Detect which cell encompasses the target text, then output its [X, Y] center coordinate. 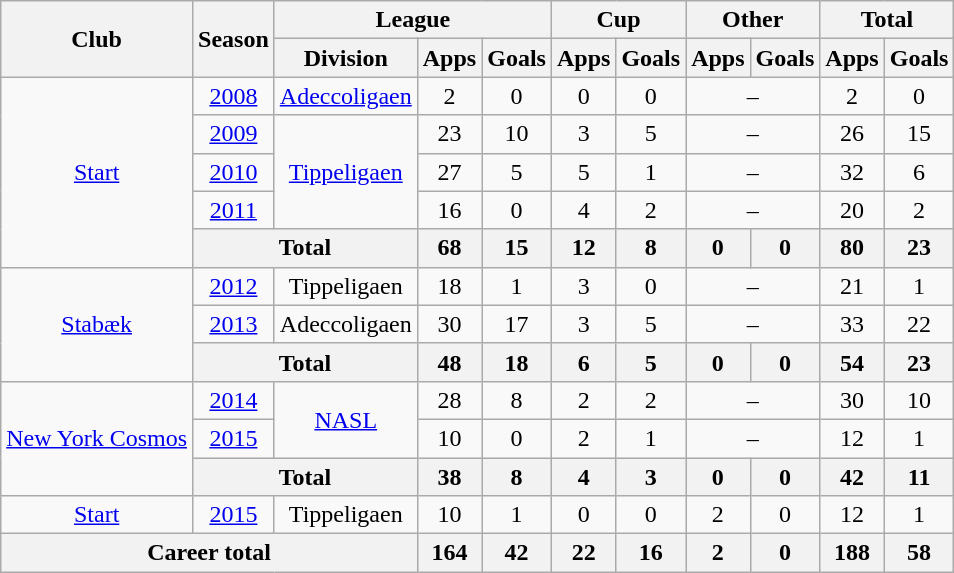
20 [852, 210]
2009 [234, 134]
26 [852, 134]
2010 [234, 172]
80 [852, 248]
2011 [234, 210]
New York Cosmos [97, 438]
2013 [234, 324]
27 [449, 172]
11 [919, 477]
48 [449, 362]
38 [449, 477]
2008 [234, 96]
Division [346, 58]
Career total [210, 553]
68 [449, 248]
2012 [234, 286]
Stabæk [97, 324]
33 [852, 324]
2014 [234, 400]
NASL [346, 419]
Season [234, 39]
Cup [618, 20]
58 [919, 553]
32 [852, 172]
54 [852, 362]
League [412, 20]
21 [852, 286]
28 [449, 400]
188 [852, 553]
Other [753, 20]
164 [449, 553]
Club [97, 39]
17 [517, 324]
